Scan for the cell matching the given text and deliver its (x, y) coordinate at center. 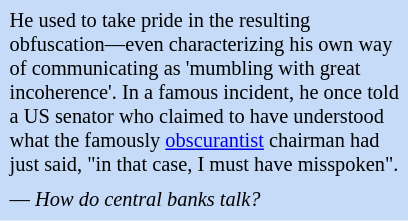
— How do central banks talk? (204, 200)
